Search for the cell housing the specified text and yield its [X, Y] center coordinate. 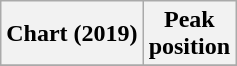
Chart (2019) [72, 34]
Peakposition [189, 34]
